Scan for the cell matching the given text and deliver its [X, Y] coordinate at center. 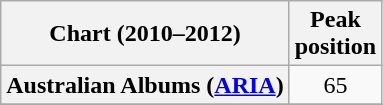
65 [335, 85]
Chart (2010–2012) [145, 34]
Australian Albums (ARIA) [145, 85]
Peakposition [335, 34]
